Scan for the cell matching the given text and deliver its [x, y] coordinate at center. 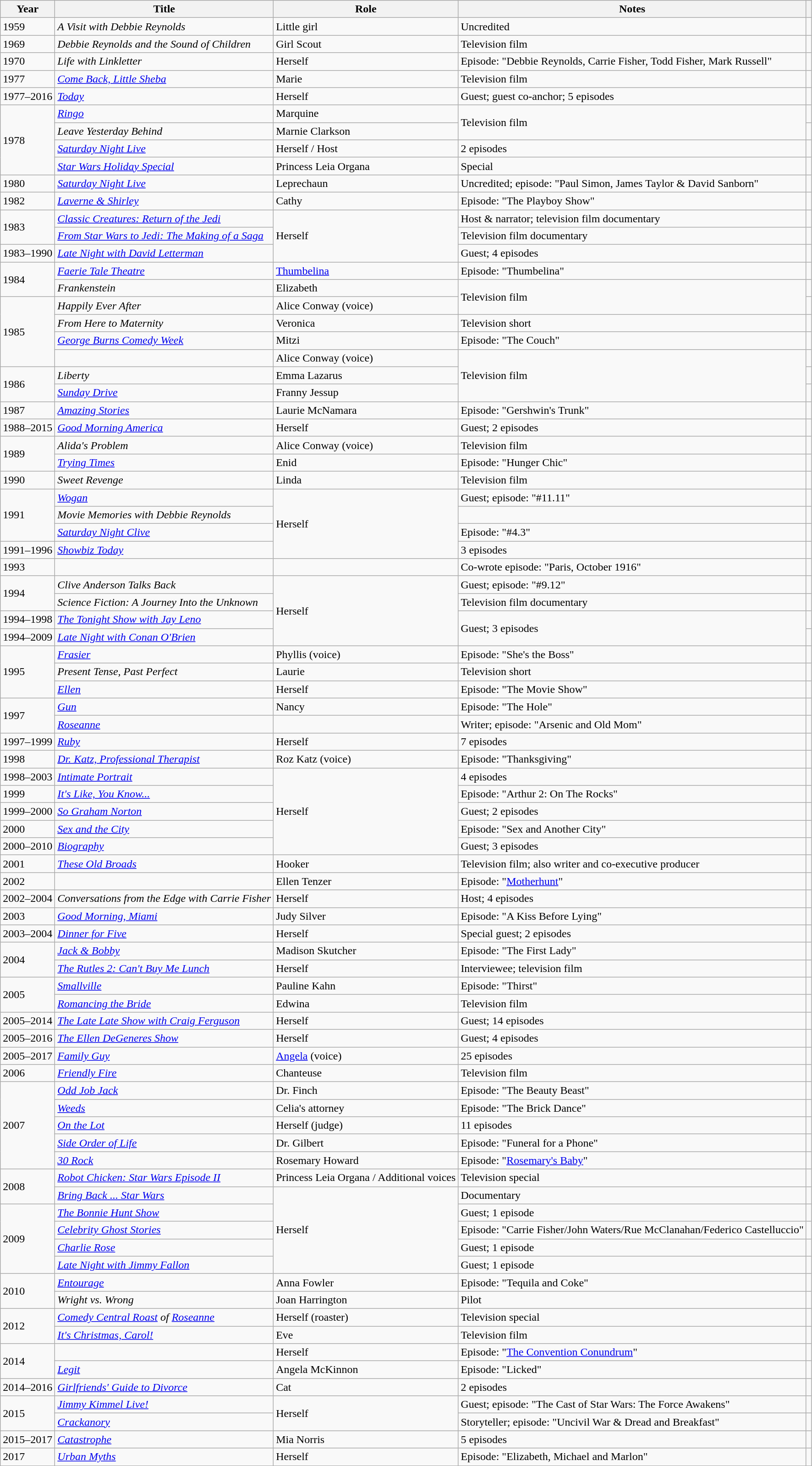
George Burns Comedy Week [164, 340]
Comedy Central Roast of Roseanne [164, 1317]
Smallville [164, 986]
Co-wrote episode: "Paris, October 1916" [632, 567]
Marquine [366, 114]
Special [632, 166]
Episode: "Motherhunt" [632, 881]
Weeds [164, 1108]
Linda [366, 480]
Wright vs. Wrong [164, 1300]
1998 [27, 759]
Laurie McNamara [366, 410]
Roz Katz (voice) [366, 759]
Wogan [164, 497]
Judy Silver [366, 916]
Guest; 14 episodes [632, 1021]
Odd Job Jack [164, 1091]
1994 [27, 593]
2005–2017 [27, 1055]
Princess Leia Organa [366, 166]
Ellen Tenzer [366, 881]
Dr. Gilbert [366, 1143]
Veronica [366, 323]
It's Christmas, Carol! [164, 1335]
Episode: "The Playboy Show" [632, 201]
4 episodes [632, 777]
Episode: "Thanksgiving" [632, 759]
Herself (roaster) [366, 1317]
1970 [27, 61]
1989 [27, 454]
Episode: "The Movie Show" [632, 689]
7 episodes [632, 741]
Leprechaun [366, 183]
Classic Creatures: Return of the Jedi [164, 219]
Hooker [366, 864]
Episode: "She's the Boss" [632, 654]
A Visit with Debbie Reynolds [164, 27]
These Old Broads [164, 864]
Joan Harrington [366, 1300]
Nancy [366, 707]
1980 [27, 183]
Rosemary Howard [366, 1160]
2003–2004 [27, 933]
Laurie [366, 672]
Madison Skutcher [366, 951]
1983–1990 [27, 253]
Marie [366, 79]
Late Night with Jimmy Fallon [164, 1265]
Today [164, 96]
Episode: "Licked" [632, 1370]
Pilot [632, 1300]
1995 [27, 672]
Family Guy [164, 1055]
11 episodes [632, 1126]
Emma Lazarus [366, 375]
2014–2016 [27, 1387]
It's Like, You Know... [164, 794]
1983 [27, 227]
Episode: "Thirst" [632, 986]
Conversations from the Edge with Carrie Fisher [164, 899]
Late Night with Conan O'Brien [164, 637]
Television film; also writer and co-executive producer [632, 864]
Franny Jessup [366, 393]
1991 [27, 515]
Bring Back ... Star Wars [164, 1195]
2002–2004 [27, 899]
2004 [27, 960]
On the Lot [164, 1126]
1977–2016 [27, 96]
1999 [27, 794]
1959 [27, 27]
The Rutles 2: Can't Buy Me Lunch [164, 968]
Anna Fowler [366, 1282]
Science Fiction: A Journey Into the Unknown [164, 602]
Urban Myths [164, 1457]
The Tonight Show with Jay Leno [164, 620]
Life with Linkletter [164, 61]
Episode: "The Convention Conundrum" [632, 1352]
Clive Anderson Talks Back [164, 585]
2002 [27, 881]
Star Wars Holiday Special [164, 166]
Herself / Host [366, 148]
Debbie Reynolds and the Sound of Children [164, 44]
1982 [27, 201]
1984 [27, 280]
Girl Scout [366, 44]
Sunday Drive [164, 393]
Episode: "The Hole" [632, 707]
Uncredited [632, 27]
Charlie Rose [164, 1247]
2014 [27, 1361]
1997–1999 [27, 741]
2005 [27, 994]
5 episodes [632, 1439]
Host; 4 episodes [632, 899]
1977 [27, 79]
Episode: "Rosemary's Baby" [632, 1160]
Notes [632, 9]
2012 [27, 1326]
25 episodes [632, 1055]
Chanteuse [366, 1073]
Cat [366, 1387]
Guest; guest co-anchor; 5 episodes [632, 96]
Crackanory [164, 1422]
2015 [27, 1413]
Episode: "Sex and Another City" [632, 829]
Sex and the City [164, 829]
Dr. Finch [366, 1091]
Legit [164, 1370]
2007 [27, 1126]
Liberty [164, 375]
Entourage [164, 1282]
Episode: "Carrie Fisher/John Waters/Rue McClanahan/Federico Castelluccio" [632, 1230]
2003 [27, 916]
1991–1996 [27, 550]
Episode: "Thumbelina" [632, 271]
Episode: "The Couch" [632, 340]
Leave Yesterday Behind [164, 131]
Episode: "#4.3" [632, 533]
Princess Leia Organa / Additional voices [366, 1178]
The Bonnie Hunt Show [164, 1213]
Dr. Katz, Professional Therapist [164, 759]
Cathy [366, 201]
Episode: "A Kiss Before Lying" [632, 916]
Girlfriends' Guide to Divorce [164, 1387]
1999–2000 [27, 812]
Mia Norris [366, 1439]
From Star Wars to Jedi: The Making of a Saga [164, 236]
Frankenstein [164, 288]
2009 [27, 1239]
Special guest; 2 episodes [632, 933]
From Here to Maternity [164, 323]
Side Order of Life [164, 1143]
Role [366, 9]
1993 [27, 567]
Episode: "Tequila and Coke" [632, 1282]
1978 [27, 140]
1990 [27, 480]
So Graham Norton [164, 812]
2015–2017 [27, 1439]
Enid [366, 462]
Elizabeth [366, 288]
1988–2015 [27, 428]
Guest; episode: "#11.11" [632, 497]
Friendly Fire [164, 1073]
1994–1998 [27, 620]
Celia's attorney [366, 1108]
Interviewee; television film [632, 968]
Episode: "The Beauty Beast" [632, 1091]
Herself (judge) [366, 1126]
Ellen [164, 689]
Pauline Kahn [366, 986]
Movie Memories with Debbie Reynolds [164, 515]
1994–2009 [27, 637]
Frasier [164, 654]
2000 [27, 829]
2005–2014 [27, 1021]
30 Rock [164, 1160]
Romancing the Bride [164, 1003]
Episode: "Arthur 2: On The Rocks" [632, 794]
Storyteller; episode: "Uncivil War & Dread and Breakfast" [632, 1422]
1998–2003 [27, 777]
Episode: "Gershwin's Trunk" [632, 410]
Robot Chicken: Star Wars Episode II [164, 1178]
Jack & Bobby [164, 951]
Little girl [366, 27]
The Ellen DeGeneres Show [164, 1038]
Phyllis (voice) [366, 654]
Angela (voice) [366, 1055]
Edwina [366, 1003]
Showbiz Today [164, 550]
Year [27, 9]
Biography [164, 846]
1969 [27, 44]
Eve [366, 1335]
2010 [27, 1291]
Episode: "Hunger Chic" [632, 462]
Thumbelina [366, 271]
Saturday Night Clive [164, 533]
Episode: "Elizabeth, Michael and Marlon" [632, 1457]
Angela McKinnon [366, 1370]
Gun [164, 707]
Guest; episode: "#9.12" [632, 585]
Title [164, 9]
Jimmy Kimmel Live! [164, 1405]
2001 [27, 864]
Episode: "The First Lady" [632, 951]
Host & narrator; television film documentary [632, 219]
Come Back, Little Sheba [164, 79]
Writer; episode: "Arsenic and Old Mom" [632, 724]
Intimate Portrait [164, 777]
2006 [27, 1073]
Episode: "Funeral for a Phone" [632, 1143]
Faerie Tale Theatre [164, 271]
2000–2010 [27, 846]
Ringo [164, 114]
Happily Ever After [164, 306]
1986 [27, 384]
1997 [27, 715]
Alida's Problem [164, 445]
2017 [27, 1457]
Present Tense, Past Perfect [164, 672]
2008 [27, 1186]
The Late Late Show with Craig Ferguson [164, 1021]
Roseanne [164, 724]
1985 [27, 332]
Dinner for Five [164, 933]
Documentary [632, 1195]
Marnie Clarkson [366, 131]
Sweet Revenge [164, 480]
Catastrophe [164, 1439]
1987 [27, 410]
Guest; episode: "The Cast of Star Wars: The Force Awakens" [632, 1405]
Amazing Stories [164, 410]
Episode: "Debbie Reynolds, Carrie Fisher, Todd Fisher, Mark Russell" [632, 61]
Laverne & Shirley [164, 201]
Celebrity Ghost Stories [164, 1230]
Good Morning, Miami [164, 916]
2005–2016 [27, 1038]
Episode: "The Brick Dance" [632, 1108]
Trying Times [164, 462]
Mitzi [366, 340]
3 episodes [632, 550]
Late Night with David Letterman [164, 253]
Uncredited; episode: "Paul Simon, James Taylor & David Sanborn" [632, 183]
Ruby [164, 741]
Good Morning America [164, 428]
